Determine the (X, Y) coordinate at the center of the cell enclosing the given text.  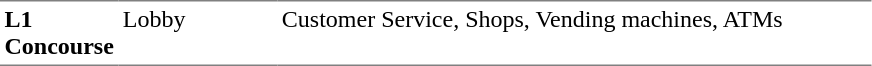
Lobby (198, 33)
Customer Service, Shops, Vending machines, ATMs (574, 33)
L1Concourse (59, 33)
